From the cell containing the given text, extract its center point as [x, y] coordinate. 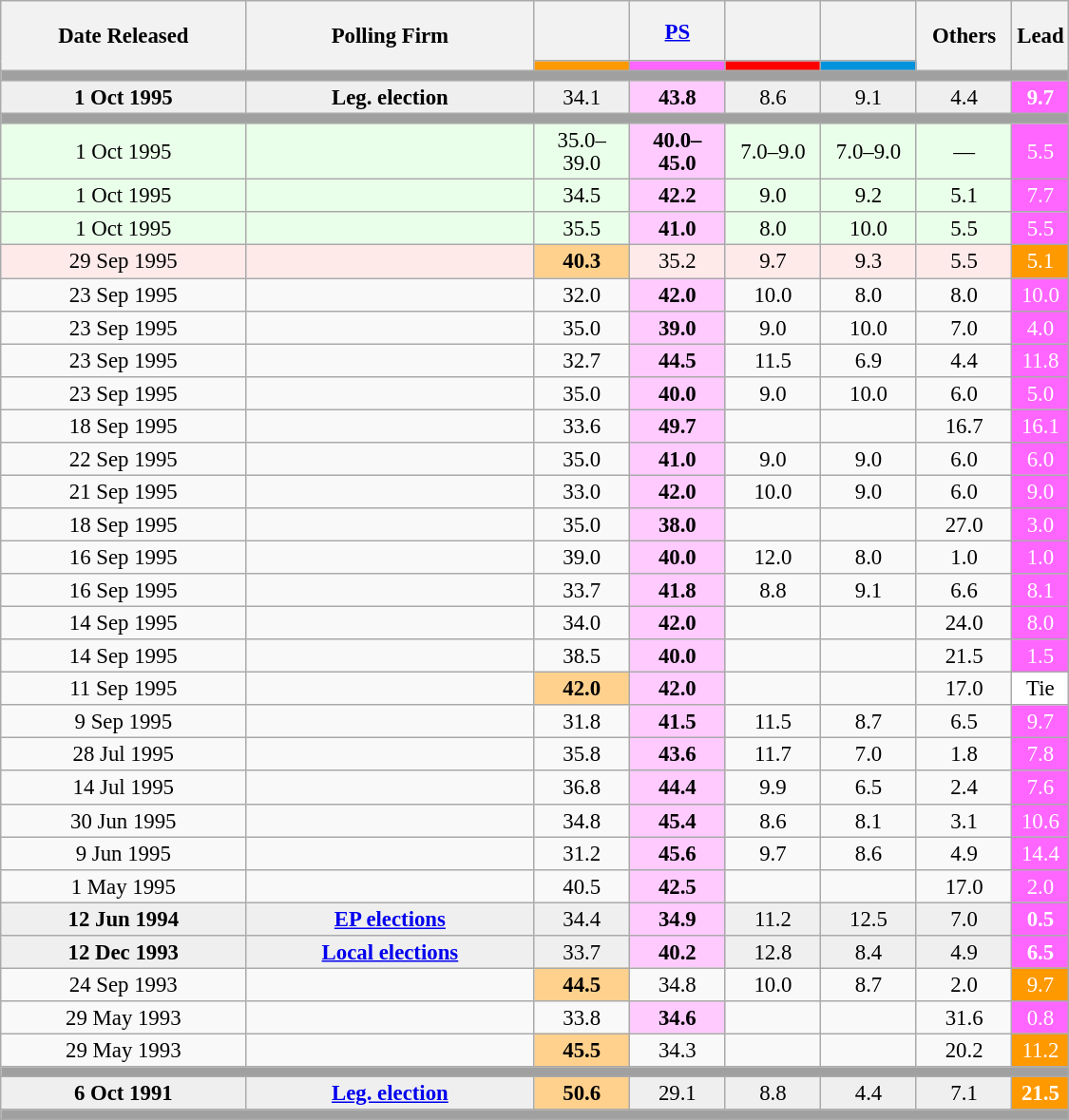
9 Sep 1995 [124, 722]
34.1 [582, 97]
16.7 [964, 426]
34.6 [678, 1018]
7.8 [1040, 754]
— [964, 152]
10.6 [1040, 821]
12.5 [869, 920]
44.4 [678, 788]
34.4 [582, 920]
9 Jun 1995 [124, 853]
9.2 [869, 196]
1.5 [1040, 655]
1.8 [964, 754]
27.0 [964, 524]
21 Sep 1995 [124, 492]
12 Dec 1993 [124, 952]
33.6 [582, 426]
4.0 [1040, 327]
24.0 [964, 623]
11 Sep 1995 [124, 690]
6.6 [964, 591]
41.8 [678, 591]
35.2 [678, 262]
7.6 [1040, 788]
20.2 [964, 1051]
31.8 [582, 722]
9.9 [773, 788]
45.6 [678, 853]
40.2 [678, 952]
45.4 [678, 821]
14 Jul 1995 [124, 788]
49.7 [678, 426]
EP elections [390, 920]
34.5 [582, 196]
30 Jun 1995 [124, 821]
6 Oct 1991 [124, 1094]
31.6 [964, 1018]
6.9 [869, 361]
3.0 [1040, 524]
43.6 [678, 754]
3.1 [964, 821]
Date Released [124, 36]
11.7 [773, 754]
34.9 [678, 920]
16.1 [1040, 426]
29 Sep 1995 [124, 262]
40.3 [582, 262]
40.0–45.0 [678, 152]
Local elections [390, 952]
35.8 [582, 754]
12.8 [773, 952]
Lead [1040, 36]
29.1 [678, 1094]
28 Jul 1995 [124, 754]
12.0 [773, 557]
50.6 [582, 1094]
34.0 [582, 623]
PS [678, 30]
7.7 [1040, 196]
11.8 [1040, 361]
24 Sep 1993 [124, 984]
35.0–39.0 [582, 152]
0.5 [1040, 920]
41.5 [678, 722]
42.5 [678, 885]
32.0 [582, 294]
9.3 [869, 262]
38.0 [678, 524]
42.2 [678, 196]
7.1 [964, 1094]
1 May 1995 [124, 885]
Polling Firm [390, 36]
43.8 [678, 97]
38.5 [582, 655]
8.4 [869, 952]
34.3 [678, 1051]
31.2 [582, 853]
22 Sep 1995 [124, 460]
32.7 [582, 361]
14.4 [1040, 853]
5.0 [1040, 393]
40.5 [582, 885]
Others [964, 36]
Tie [1040, 690]
35.5 [582, 230]
2.4 [964, 788]
33.0 [582, 492]
45.5 [582, 1051]
33.8 [582, 1018]
12 Jun 1994 [124, 920]
0.8 [1040, 1018]
36.8 [582, 788]
